From the cell containing the given text, extract its center point as [X, Y] coordinate. 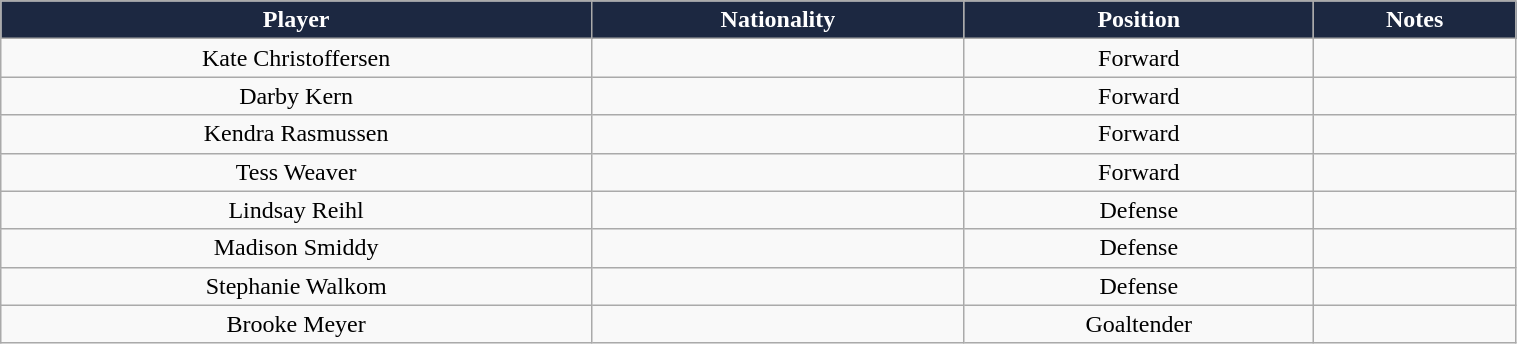
Nationality [778, 20]
Notes [1414, 20]
Brooke Meyer [296, 324]
Lindsay Reihl [296, 210]
Madison Smiddy [296, 248]
Stephanie Walkom [296, 286]
Position [1138, 20]
Goaltender [1138, 324]
Kendra Rasmussen [296, 134]
Darby Kern [296, 96]
Tess Weaver [296, 172]
Player [296, 20]
Kate Christoffersen [296, 58]
